Capture the cell that displays the provided text and extract its [X, Y] central coordinate. 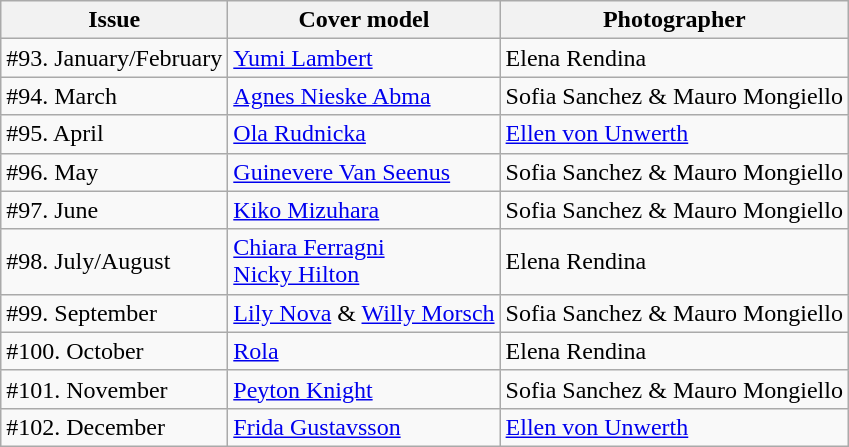
Cover model [364, 20]
Ola Rudnicka [364, 134]
Frida Gustavsson [364, 427]
#100. October [114, 351]
Chiara FerragniNicky Hilton [364, 262]
#99. September [114, 313]
Photographer [674, 20]
Agnes Nieske Abma [364, 96]
Yumi Lambert [364, 58]
#95. April [114, 134]
#93. January/February [114, 58]
Lily Nova & Willy Morsch [364, 313]
Kiko Mizuhara [364, 210]
Peyton Knight [364, 389]
#94. March [114, 96]
#101. November [114, 389]
#97. June [114, 210]
#102. December [114, 427]
Issue [114, 20]
#98. July/August [114, 262]
#96. May [114, 172]
Rola [364, 351]
Guinevere Van Seenus [364, 172]
